For the text-containing cell, return its midpoint in (x, y) coordinate format. 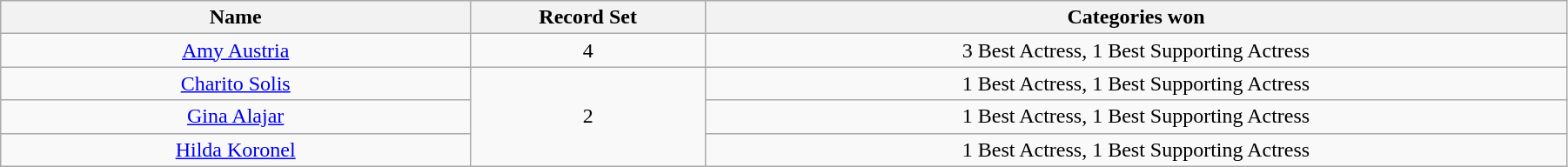
Charito Solis (236, 83)
Amy Austria (236, 50)
4 (588, 50)
Categories won (1136, 17)
2 (588, 117)
3 Best Actress, 1 Best Supporting Actress (1136, 50)
Name (236, 17)
Gina Alajar (236, 117)
Record Set (588, 17)
Hilda Koronel (236, 150)
